Locate the cell with the specified text and output its (x, y) center coordinate. 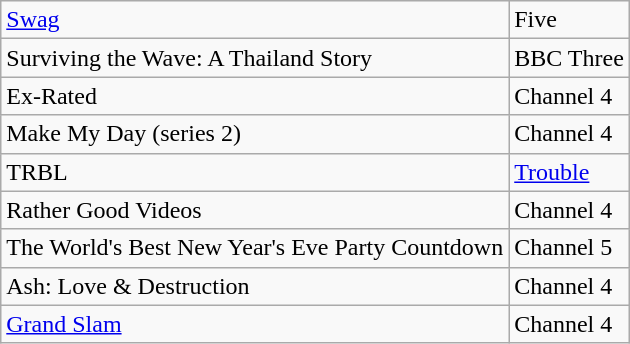
TRBL (255, 172)
Surviving the Wave: A Thailand Story (255, 58)
The World's Best New Year's Eve Party Countdown (255, 248)
Grand Slam (255, 324)
Ash: Love & Destruction (255, 286)
Rather Good Videos (255, 210)
Channel 5 (570, 248)
Five (570, 20)
Ex-Rated (255, 96)
Swag (255, 20)
Make My Day (series 2) (255, 134)
Trouble (570, 172)
BBC Three (570, 58)
